Search for the cell housing the specified text and yield its [X, Y] center coordinate. 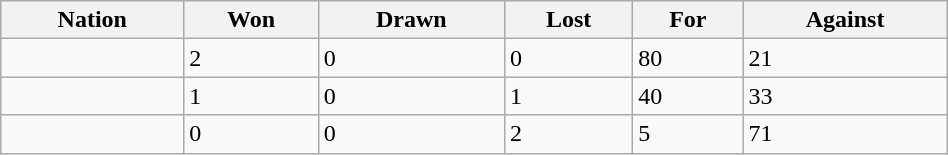
40 [688, 96]
Lost [568, 20]
80 [688, 58]
21 [845, 58]
For [688, 20]
71 [845, 134]
33 [845, 96]
Won [252, 20]
Against [845, 20]
5 [688, 134]
Drawn [411, 20]
Nation [92, 20]
